Find where the given text appears and provide that cell's center as [X, Y] coordinate. 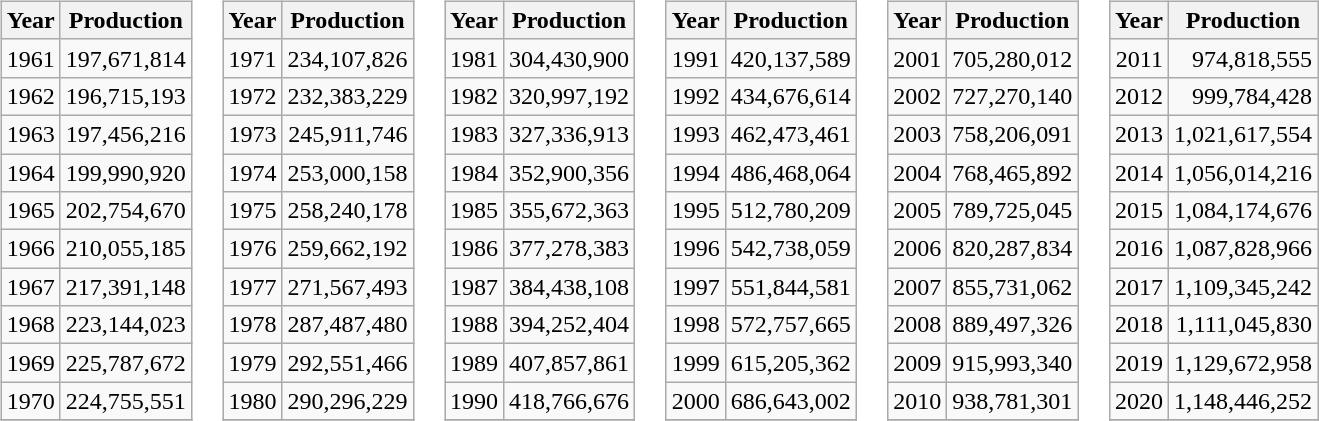
1998 [696, 325]
258,240,178 [348, 211]
2003 [918, 134]
889,497,326 [1012, 325]
486,468,064 [790, 173]
434,676,614 [790, 96]
1986 [474, 249]
1970 [30, 401]
2008 [918, 325]
1977 [252, 287]
217,391,148 [126, 287]
1,087,828,966 [1242, 249]
1980 [252, 401]
394,252,404 [570, 325]
1985 [474, 211]
1979 [252, 363]
259,662,192 [348, 249]
271,567,493 [348, 287]
327,336,913 [570, 134]
199,990,920 [126, 173]
1963 [30, 134]
2009 [918, 363]
789,725,045 [1012, 211]
1972 [252, 96]
407,857,861 [570, 363]
615,205,362 [790, 363]
2017 [1138, 287]
2020 [1138, 401]
232,383,229 [348, 96]
234,107,826 [348, 58]
225,787,672 [126, 363]
1988 [474, 325]
551,844,581 [790, 287]
352,900,356 [570, 173]
2007 [918, 287]
1971 [252, 58]
705,280,012 [1012, 58]
2001 [918, 58]
2013 [1138, 134]
2004 [918, 173]
320,997,192 [570, 96]
245,911,746 [348, 134]
1964 [30, 173]
820,287,834 [1012, 249]
2002 [918, 96]
197,456,216 [126, 134]
2018 [1138, 325]
462,473,461 [790, 134]
999,784,428 [1242, 96]
1966 [30, 249]
1,021,617,554 [1242, 134]
1992 [696, 96]
1982 [474, 96]
197,671,814 [126, 58]
1989 [474, 363]
1996 [696, 249]
686,643,002 [790, 401]
1,111,045,830 [1242, 325]
1983 [474, 134]
974,818,555 [1242, 58]
1994 [696, 173]
1997 [696, 287]
418,766,676 [570, 401]
210,055,185 [126, 249]
855,731,062 [1012, 287]
1975 [252, 211]
1,129,672,958 [1242, 363]
1993 [696, 134]
727,270,140 [1012, 96]
377,278,383 [570, 249]
290,296,229 [348, 401]
2012 [1138, 96]
915,993,340 [1012, 363]
542,738,059 [790, 249]
2015 [1138, 211]
2006 [918, 249]
2014 [1138, 173]
223,144,023 [126, 325]
1968 [30, 325]
1987 [474, 287]
420,137,589 [790, 58]
1967 [30, 287]
2019 [1138, 363]
1984 [474, 173]
2016 [1138, 249]
1991 [696, 58]
938,781,301 [1012, 401]
1976 [252, 249]
1962 [30, 96]
1999 [696, 363]
1969 [30, 363]
768,465,892 [1012, 173]
202,754,670 [126, 211]
355,672,363 [570, 211]
1961 [30, 58]
224,755,551 [126, 401]
1973 [252, 134]
1978 [252, 325]
292,551,466 [348, 363]
253,000,158 [348, 173]
1,084,174,676 [1242, 211]
1974 [252, 173]
2005 [918, 211]
196,715,193 [126, 96]
2000 [696, 401]
1990 [474, 401]
1,056,014,216 [1242, 173]
1965 [30, 211]
1,148,446,252 [1242, 401]
384,438,108 [570, 287]
1981 [474, 58]
758,206,091 [1012, 134]
1,109,345,242 [1242, 287]
572,757,665 [790, 325]
2011 [1138, 58]
287,487,480 [348, 325]
512,780,209 [790, 211]
304,430,900 [570, 58]
2010 [918, 401]
1995 [696, 211]
